Output the (x, y) coordinate of the center of the cell containing the given text.  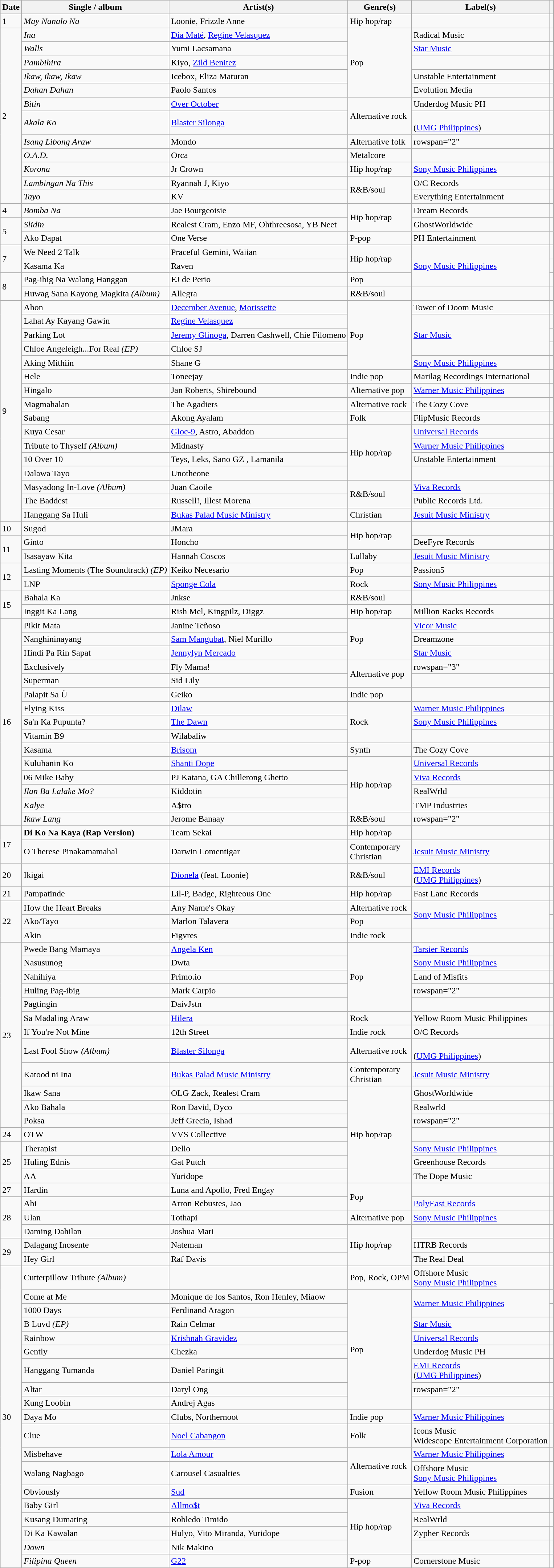
4 (11, 211)
20 (11, 875)
Bomba Na (95, 211)
30 (11, 1417)
Nateman (258, 1245)
Wilabaliw (258, 736)
Date (11, 7)
Nik Makino (258, 1547)
JMara (258, 528)
Chloe SJ (258, 349)
Praceful Gemini, Waiian (258, 252)
Fusion (380, 1492)
Masyadong In-Love (Album) (95, 487)
Jr Crown (258, 169)
25 (11, 1162)
Hannah Coscos (258, 556)
5 (11, 231)
Monique de los Santos, Ron Henley, Miaow (258, 1296)
Nanghininayang (95, 639)
Ako Bahala (95, 1107)
AA (95, 1176)
Russell!, Illest Morena (258, 501)
Joshua Mari (258, 1231)
Midnasty (258, 446)
Sud (258, 1492)
Shane G (258, 362)
Parking Lot (95, 335)
8 (11, 287)
Unotheone (258, 473)
Dwta (258, 963)
Hele (95, 376)
Abi (95, 1204)
Isasayaw Kita (95, 556)
Figvres (258, 935)
Clue (95, 1435)
Obviously (95, 1492)
Vicor Music (481, 625)
Kalye (95, 805)
Pambihira (95, 62)
Dalawa Tayo (95, 473)
Tower of Doom Music (481, 307)
Marilag Recordings International (481, 376)
Sid Lily (258, 681)
Palapit Sa Ü (95, 694)
Over October (258, 104)
Land of Misfits (481, 977)
Tayo (95, 197)
Rainbow (95, 1338)
Jan Roberts, Shirebound (258, 390)
Mark Carpio (258, 990)
Marlon Talavera (258, 921)
A$tro (258, 805)
Down (95, 1547)
The Dawn (258, 722)
Dahan Dahan (95, 90)
Any Name's Okay (258, 908)
Akala Ko (95, 123)
Pwede Bang Mamaya (95, 949)
Icebox, Eliza Maturan (258, 76)
Daniel Paringit (258, 1371)
OTW (95, 1135)
Hingalo (95, 390)
Ikaw Sana (95, 1093)
Dionela (feat. Loonie) (258, 875)
EJ de Perio (258, 280)
Everything Entertainment (481, 197)
Juan Caoile (258, 487)
Walls (95, 49)
TMP Industries (481, 805)
Hindi Pa Rin Sapat (95, 653)
Dia Maté, Regine Velasquez (258, 35)
22 (11, 921)
Evolution Media (481, 90)
Magmahalan (95, 404)
The Baddest (95, 501)
Greenhouse Records (481, 1162)
Tothapi (258, 1217)
Sa'n Ka Pupunta? (95, 722)
Slidin (95, 224)
We Need 2 Talk (95, 252)
Ina (95, 35)
Lil-P, Badge, Righteous One (258, 894)
Hanggang Sa Huli (95, 515)
Ilan Ba Lalake Mo? (95, 791)
Metalcore (380, 155)
Last Fool Show (Album) (95, 1050)
10 (11, 528)
Hulyo, Vito Miranda, Yuridope (258, 1533)
16 (11, 722)
2 (11, 116)
Jnkse (258, 597)
Hey Girl (95, 1259)
OLG Zack, Realest Cram (258, 1093)
Arron Rebustes, Jao (258, 1204)
15 (11, 604)
Pop, Rock, OPM (380, 1278)
How the Heart Breaks (95, 908)
Yumi Lacsamana (258, 49)
Regine Velasquez (258, 321)
Ako/Tayo (95, 921)
Icons MusicWidescope Entertainment Corporation (481, 1435)
Ikaw Lang (95, 819)
Kusang Dumating (95, 1519)
PH Entertainment (481, 238)
Brisom (258, 750)
Pampatinde (95, 894)
Loonie, Frizzle Anne (258, 21)
If You're Not Mine (95, 1032)
Misbehave (95, 1454)
Keiko Necesario (258, 570)
Radical Music (481, 35)
Jeff Grecia, Ishad (258, 1121)
PJ Katana, GA Chillerong Ghetto (258, 777)
DeeFyre Records (481, 542)
Single / album (95, 7)
Vitamin B9 (95, 736)
Ikigai (95, 875)
Shanti Dope (258, 763)
06 Mike Baby (95, 777)
Primo.io (258, 977)
Synth (380, 750)
Kasama Ka (95, 266)
Nasusunog (95, 963)
Huling Pag-ibig (95, 990)
May Nanalo Na (95, 21)
Flying Kiss (95, 708)
One Verse (258, 238)
December Avenue, Morissette (258, 307)
DaivJstn (258, 1004)
Toneejay (258, 376)
VVS Collective (258, 1135)
Public Records Ltd. (481, 501)
Jae Bourgeoisie (258, 211)
Dream Records (481, 211)
Teys, Leks, Sano GZ , Lamanila (258, 459)
Daya Mo (95, 1417)
Altar (95, 1389)
Lasting Moments (The Soundtrack) (EP) (95, 570)
Dreamzone (481, 639)
Allegra (258, 293)
Christian (380, 515)
Geiko (258, 694)
Bahala Ka (95, 597)
Darwin Lomentigar (258, 851)
LNP (95, 584)
Katood ni Ina (95, 1074)
28 (11, 1217)
12th Street (258, 1032)
Clubs, Northernoot (258, 1417)
Pikit Mata (95, 625)
Honcho (258, 542)
Passion5 (481, 570)
21 (11, 894)
17 (11, 844)
Gloc-9, Astro, Abaddon (258, 432)
Kasama (95, 750)
Kiddotin (258, 791)
Paolo Santos (258, 90)
Cornerstone Music (481, 1561)
Raven (258, 266)
9 (11, 411)
Therapist (95, 1148)
Yuridope (258, 1176)
O.A.D. (95, 155)
7 (11, 259)
Luna and Apollo, Fred Engay (258, 1190)
The Real Deal (481, 1259)
Kuluhanin Ko (95, 763)
Lola Amour (258, 1454)
Rain Celmar (258, 1324)
rowspan="3" (481, 667)
Fast Lane Records (481, 894)
Dello (258, 1148)
Gat Putch (258, 1162)
Sabang (95, 418)
Gently (95, 1352)
The Agadiers (258, 404)
Filipina Queen (95, 1561)
Lullaby (380, 556)
Mondo (258, 141)
27 (11, 1190)
Artist(s) (258, 7)
Baby Girl (95, 1506)
Kung Loobin (95, 1403)
B Luvd (EP) (95, 1324)
Nahihiya (95, 977)
Huwag Sana Kayong Magkita (Album) (95, 293)
Krishnah Gravidez (258, 1338)
Poksa (95, 1121)
The Dope Music (481, 1176)
10 Over 10 (95, 459)
Akin (95, 935)
29 (11, 1252)
PolyEast Records (481, 1204)
Raf Davis (258, 1259)
Ryannah J, Kiyo (258, 183)
G22 (258, 1561)
Pag-ibig Na Walang Hanggan (95, 280)
KV (258, 197)
Dilaw (258, 708)
Label(s) (481, 7)
HTRB Records (481, 1245)
Team Sekai (258, 832)
Inggit Ka Lang (95, 611)
1 (11, 21)
Ulan (95, 1217)
Tribute to Thyself (Album) (95, 446)
Realwrld (481, 1107)
Noel Cabangon (258, 1435)
Daming Dahilan (95, 1231)
Sponge Cola (258, 584)
Tarsier Records (481, 949)
Cutterpillow Tribute (Album) (95, 1278)
Aking Mithiin (95, 362)
Jerome Banaay (258, 819)
12 (11, 577)
Carousel Casualties (258, 1473)
Huling Ednis (95, 1162)
Janine Teñoso (258, 625)
Genre(s) (380, 7)
Sugod (95, 528)
Di Ko Na Kaya (Rap Version) (95, 832)
Ginto (95, 542)
Hilera (258, 1018)
O Therese Pinakamamahal (95, 851)
Fly Mama! (258, 667)
Dalagang Inosente (95, 1245)
Daryl Ong (258, 1389)
Kiyo, Zild Benitez (258, 62)
Rish Mel, Kingpilz, Diggz (258, 611)
Chezka (258, 1352)
Angela Ken (258, 949)
Akong Ayalam (258, 418)
Allmo$t (258, 1506)
Realest Cram, Enzo MF, Ohthreesosa, YB Neet (258, 224)
Andrej Agas (258, 1403)
Hardin (95, 1190)
FlipMusic Records (481, 418)
Zypher Records (481, 1533)
Jeremy Glinoga, Darren Cashwell, Chie Filomeno (258, 335)
Alternative folk (380, 141)
Bitin (95, 104)
24 (11, 1135)
Pagtingin (95, 1004)
Ron David, Dyco (258, 1107)
Come at Me (95, 1296)
Orca (258, 155)
Hanggang Tumanda (95, 1371)
Exclusively (95, 667)
Chloe Angeleigh...For Real (EP) (95, 349)
Ikaw, ikaw, Ikaw (95, 76)
Isang Libong Araw (95, 141)
11 (11, 549)
Walang Nagbago (95, 1473)
Robledo Timido (258, 1519)
23 (11, 1035)
Kuya Cesar (95, 432)
Ako Dapat (95, 238)
Million Racks Records (481, 611)
Sa Madaling Araw (95, 1018)
Lahat Ay Kayang Gawin (95, 321)
Ferdinand Aragon (258, 1310)
Superman (95, 681)
Korona (95, 169)
Jennylyn Mercado (258, 653)
Ahon (95, 307)
Sam Mangubat, Niel Murillo (258, 639)
Lambingan Na This (95, 183)
Di Ka Kawalan (95, 1533)
1000 Days (95, 1310)
